Detect which cell encompasses the target text, then output its (X, Y) center coordinate. 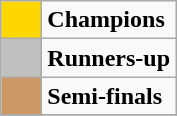
Semi-finals (109, 96)
Runners-up (109, 58)
Champions (109, 20)
